From the cell containing the given text, extract its center point as [x, y] coordinate. 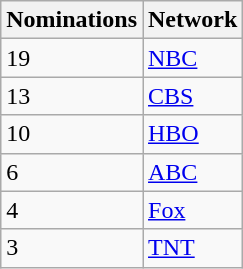
19 [72, 58]
CBS [192, 96]
13 [72, 96]
TNT [192, 248]
Network [192, 20]
HBO [192, 134]
6 [72, 172]
10 [72, 134]
3 [72, 248]
ABC [192, 172]
Fox [192, 210]
4 [72, 210]
NBC [192, 58]
Nominations [72, 20]
